For the text-containing cell, return its midpoint in [X, Y] coordinate format. 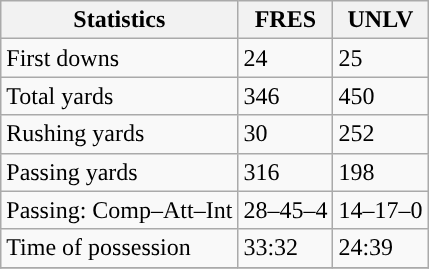
FRES [286, 20]
Passing: Comp–Att–Int [120, 210]
Total yards [120, 96]
First downs [120, 58]
198 [380, 172]
UNLV [380, 20]
Rushing yards [120, 134]
316 [286, 172]
Statistics [120, 20]
450 [380, 96]
33:32 [286, 248]
252 [380, 134]
Time of possession [120, 248]
Passing yards [120, 172]
24 [286, 58]
24:39 [380, 248]
28–45–4 [286, 210]
30 [286, 134]
14–17–0 [380, 210]
346 [286, 96]
25 [380, 58]
